Output the [x, y] coordinate of the center of the cell containing the given text.  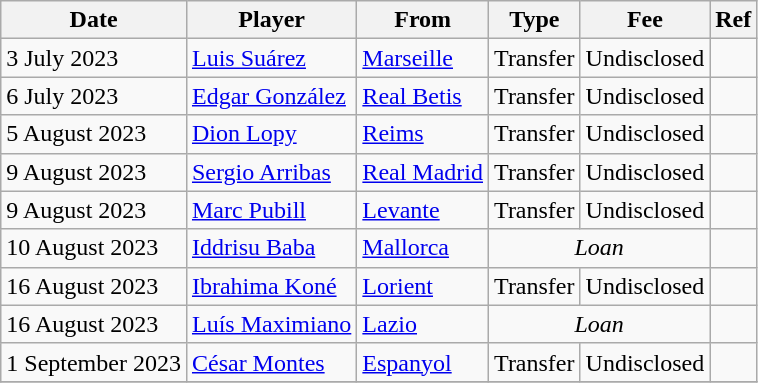
Marc Pubill [271, 210]
Type [535, 20]
Espanyol [423, 362]
Real Madrid [423, 172]
Marseille [423, 58]
Date [94, 20]
Luís Maximiano [271, 324]
Dion Lopy [271, 134]
Levante [423, 210]
César Montes [271, 362]
Lazio [423, 324]
3 July 2023 [94, 58]
Luis Suárez [271, 58]
Player [271, 20]
Fee [645, 20]
Ref [734, 20]
Iddrisu Baba [271, 248]
Ibrahima Koné [271, 286]
From [423, 20]
Reims [423, 134]
Mallorca [423, 248]
6 July 2023 [94, 96]
5 August 2023 [94, 134]
Lorient [423, 286]
10 August 2023 [94, 248]
Edgar González [271, 96]
Real Betis [423, 96]
Sergio Arribas [271, 172]
1 September 2023 [94, 362]
